Identify which cell holds the provided text, then report its [x, y] central coordinate. 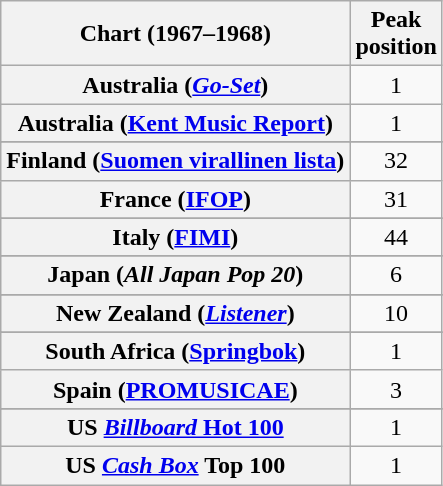
France (IFOP) [176, 199]
Japan (All Japan Pop 20) [176, 275]
31 [396, 199]
Spain (PROMUSICAE) [176, 389]
South Africa (Springbok) [176, 351]
3 [396, 389]
New Zealand (Listener) [176, 313]
US Cash Box Top 100 [176, 465]
Chart (1967–1968) [176, 34]
44 [396, 237]
Italy (FIMI) [176, 237]
Australia (Kent Music Report) [176, 123]
32 [396, 161]
10 [396, 313]
Finland (Suomen virallinen lista) [176, 161]
US Billboard Hot 100 [176, 427]
6 [396, 275]
Peakposition [396, 34]
Australia (Go-Set) [176, 85]
